Find where the given text appears and provide that cell's center as [X, Y] coordinate. 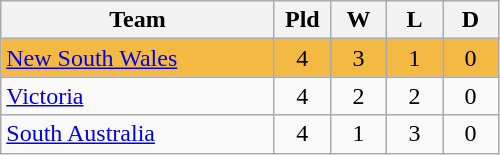
D [470, 20]
L [414, 20]
South Australia [138, 134]
W [358, 20]
Victoria [138, 96]
Team [138, 20]
Pld [302, 20]
New South Wales [138, 58]
